Find where the given text appears and provide that cell's center as (X, Y) coordinate. 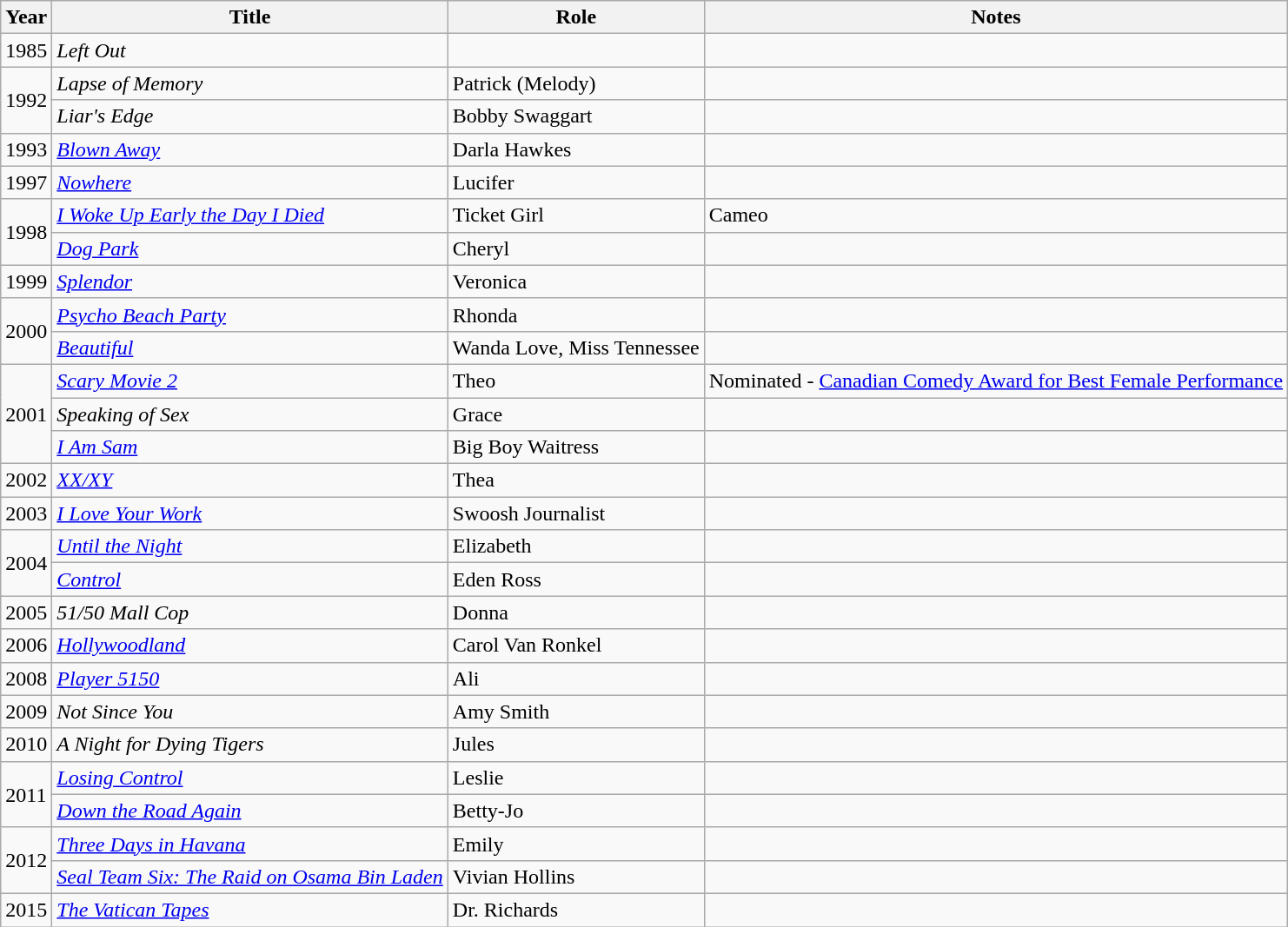
I Love Your Work (250, 513)
2002 (26, 480)
Speaking of Sex (250, 414)
Ticket Girl (575, 215)
Carol Van Ronkel (575, 646)
Down the Road Again (250, 811)
The Vatican Tapes (250, 910)
Blown Away (250, 149)
Until the Night (250, 546)
Cameo (996, 215)
Year (26, 17)
Big Boy Waitress (575, 447)
Cheryl (575, 248)
Elizabeth (575, 546)
Control (250, 579)
Emily (575, 844)
2004 (26, 563)
2015 (26, 910)
2001 (26, 414)
Dr. Richards (575, 910)
Theo (575, 381)
Left Out (250, 50)
2012 (26, 860)
Jules (575, 745)
Grace (575, 414)
1985 (26, 50)
2010 (26, 745)
Beautiful (250, 348)
Veronica (575, 281)
Notes (996, 17)
Rhonda (575, 315)
Lapse of Memory (250, 83)
Eden Ross (575, 579)
Lucifer (575, 182)
Scary Movie 2 (250, 381)
Betty-Jo (575, 811)
Thea (575, 480)
Liar's Edge (250, 116)
1992 (26, 100)
Darla Hawkes (575, 149)
A Night for Dying Tigers (250, 745)
Psycho Beach Party (250, 315)
Player 5150 (250, 679)
Swoosh Journalist (575, 513)
1998 (26, 232)
Not Since You (250, 712)
Donna (575, 612)
51/50 Mall Cop (250, 612)
XX/XY (250, 480)
1999 (26, 281)
Seal Team Six: The Raid on Osama Bin Laden (250, 877)
Ali (575, 679)
2003 (26, 513)
2005 (26, 612)
2006 (26, 646)
Vivian Hollins (575, 877)
Dog Park (250, 248)
Bobby Swaggart (575, 116)
Title (250, 17)
Amy Smith (575, 712)
Nominated - Canadian Comedy Award for Best Female Performance (996, 381)
Leslie (575, 778)
Role (575, 17)
1993 (26, 149)
2009 (26, 712)
Three Days in Havana (250, 844)
Splendor (250, 281)
1997 (26, 182)
Nowhere (250, 182)
2008 (26, 679)
I Woke Up Early the Day I Died (250, 215)
Patrick (Melody) (575, 83)
I Am Sam (250, 447)
Losing Control (250, 778)
2011 (26, 794)
2000 (26, 331)
Wanda Love, Miss Tennessee (575, 348)
Hollywoodland (250, 646)
